Return (X, Y) of the center of cell containing provided text 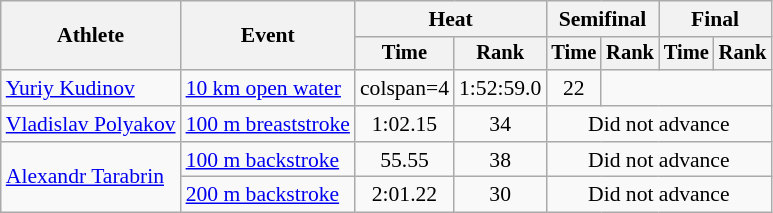
Heat (450, 19)
200 m backstroke (268, 195)
Vladislav Polyakov (91, 124)
100 m backstroke (268, 160)
2:01.22 (404, 195)
38 (500, 160)
1:52:59.0 (500, 88)
30 (500, 195)
Yuriy Kudinov (91, 88)
Final (715, 19)
22 (574, 88)
100 m breaststroke (268, 124)
55.55 (404, 160)
Semifinal (602, 19)
1:02.15 (404, 124)
Athlete (91, 36)
10 km open water (268, 88)
Alexandr Tarabrin (91, 178)
34 (500, 124)
Event (268, 36)
colspan=4 (404, 88)
